Identify which cell holds the provided text, then report its [x, y] central coordinate. 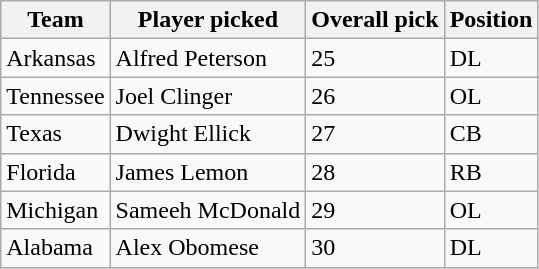
CB [491, 134]
27 [375, 134]
Tennessee [56, 96]
Michigan [56, 210]
30 [375, 248]
Alex Obomese [208, 248]
Position [491, 20]
Sameeh McDonald [208, 210]
RB [491, 172]
Arkansas [56, 58]
Dwight Ellick [208, 134]
Joel Clinger [208, 96]
25 [375, 58]
26 [375, 96]
Team [56, 20]
James Lemon [208, 172]
Texas [56, 134]
28 [375, 172]
Overall pick [375, 20]
Florida [56, 172]
Alfred Peterson [208, 58]
Alabama [56, 248]
Player picked [208, 20]
29 [375, 210]
